Locate the cell with the specified text and output its (X, Y) center coordinate. 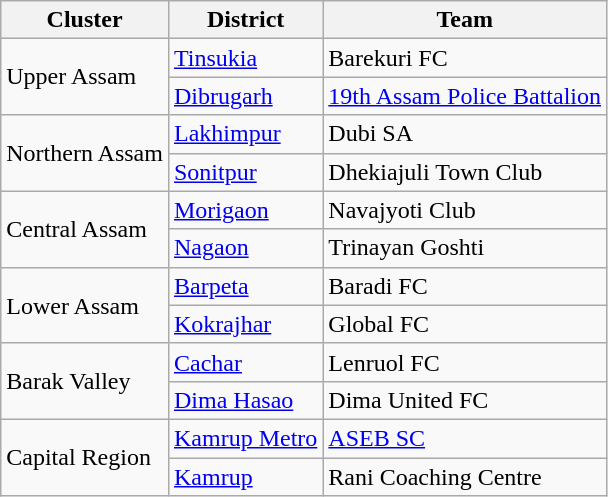
Lower Assam (85, 305)
District (245, 20)
Dima Hasao (245, 400)
Navajyoti Club (465, 210)
Team (465, 20)
ASEB SC (465, 438)
19th Assam Police Battalion (465, 96)
Upper Assam (85, 77)
Global FC (465, 324)
Nagaon (245, 248)
Baradi FC (465, 286)
Dima United FC (465, 400)
Northern Assam (85, 153)
Dubi SA (465, 134)
Dibrugarh (245, 96)
Capital Region (85, 457)
Kamrup (245, 477)
Lenruol FC (465, 362)
Tinsukia (245, 58)
Dhekiajuli Town Club (465, 172)
Central Assam (85, 229)
Lakhimpur (245, 134)
Barpeta (245, 286)
Rani Coaching Centre (465, 477)
Barak Valley (85, 381)
Barekuri FC (465, 58)
Kamrup Metro (245, 438)
Cluster (85, 20)
Morigaon (245, 210)
Trinayan Goshti (465, 248)
Sonitpur (245, 172)
Cachar (245, 362)
Kokrajhar (245, 324)
